Pinpoint the cell where the given text exists, returning its [X, Y] midpoint coordinate. 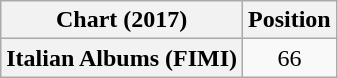
Italian Albums (FIMI) [122, 58]
Position [290, 20]
66 [290, 58]
Chart (2017) [122, 20]
